From the cell containing the given text, extract its center point as (X, Y) coordinate. 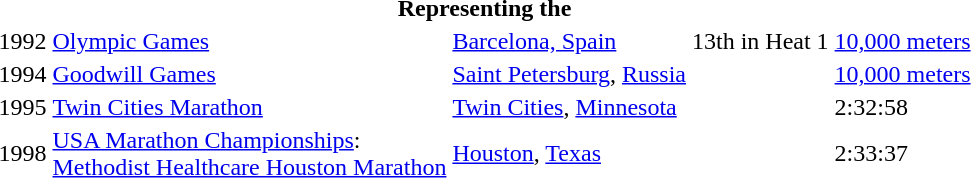
Olympic Games (250, 41)
Saint Petersburg, Russia (570, 74)
Twin Cities, Minnesota (570, 107)
Twin Cities Marathon (250, 107)
Barcelona, Spain (570, 41)
13th in Heat 1 (760, 41)
Goodwill Games (250, 74)
